Provide the [x, y] coordinate of the cell's center where the given text is located.  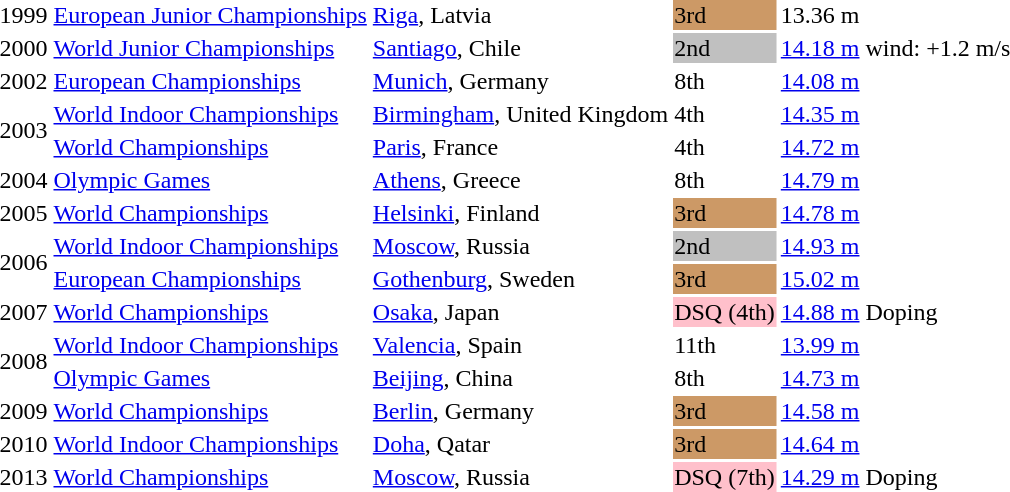
DSQ (7th) [725, 477]
Munich, Germany [520, 81]
14.35 m [820, 114]
Santiago, Chile [520, 48]
14.18 m [820, 48]
Athens, Greece [520, 180]
14.29 m [820, 477]
14.78 m [820, 213]
14.79 m [820, 180]
Paris, France [520, 147]
13.99 m [820, 345]
European Junior Championships [210, 15]
Valencia, Spain [520, 345]
14.73 m [820, 378]
11th [725, 345]
14.88 m [820, 312]
Gothenburg, Sweden [520, 279]
Beijing, China [520, 378]
14.58 m [820, 411]
Osaka, Japan [520, 312]
14.08 m [820, 81]
Helsinki, Finland [520, 213]
Doha, Qatar [520, 444]
14.93 m [820, 246]
Berlin, Germany [520, 411]
Birmingham, United Kingdom [520, 114]
14.72 m [820, 147]
World Junior Championships [210, 48]
Riga, Latvia [520, 15]
14.64 m [820, 444]
15.02 m [820, 279]
13.36 m [820, 15]
DSQ (4th) [725, 312]
